Provide the (X, Y) coordinate of the cell's center where the given text is located.  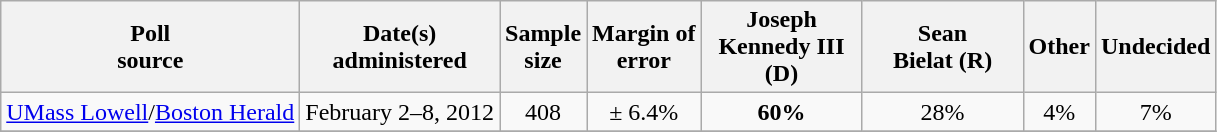
408 (544, 112)
± 6.4% (644, 112)
Undecided (1155, 47)
28% (942, 112)
60% (782, 112)
Date(s)administered (400, 47)
Other (1059, 47)
JosephKennedy III (D) (782, 47)
Pollsource (150, 47)
February 2–8, 2012 (400, 112)
UMass Lowell/Boston Herald (150, 112)
Margin oferror (644, 47)
4% (1059, 112)
7% (1155, 112)
SeanBielat (R) (942, 47)
Samplesize (544, 47)
